For the text-containing cell, return its midpoint in (x, y) coordinate format. 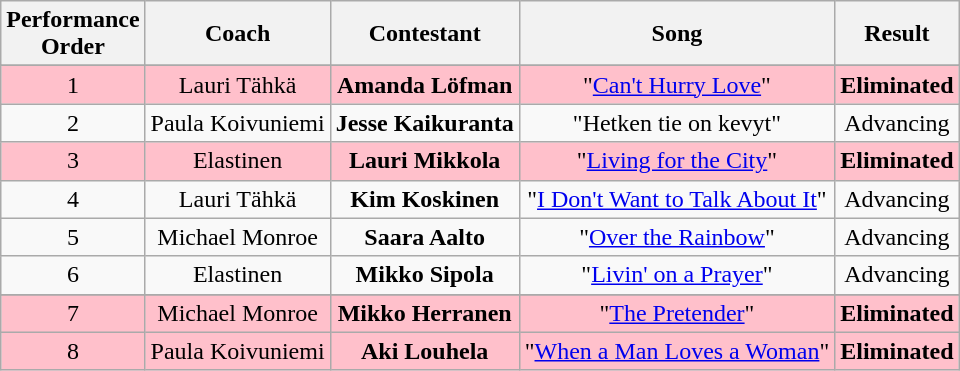
5 (73, 237)
Performance Order (73, 34)
"I Don't Want to Talk About It" (677, 199)
6 (73, 275)
Jesse Kaikuranta (424, 123)
Contestant (424, 34)
"The Pretender" (677, 313)
"Can't Hurry Love" (677, 85)
Coach (238, 34)
Mikko Sipola (424, 275)
Mikko Herranen (424, 313)
Kim Koskinen (424, 199)
4 (73, 199)
Lauri Mikkola (424, 161)
"Livin' on a Prayer" (677, 275)
Saara Aalto (424, 237)
Result (897, 34)
Amanda Löfman (424, 85)
Song (677, 34)
"Hetken tie on kevyt" (677, 123)
Aki Louhela (424, 351)
"Living for the City" (677, 161)
1 (73, 85)
"Over the Rainbow" (677, 237)
3 (73, 161)
7 (73, 313)
8 (73, 351)
"When a Man Loves a Woman" (677, 351)
2 (73, 123)
